Locate the cell with the specified text and output its [X, Y] center coordinate. 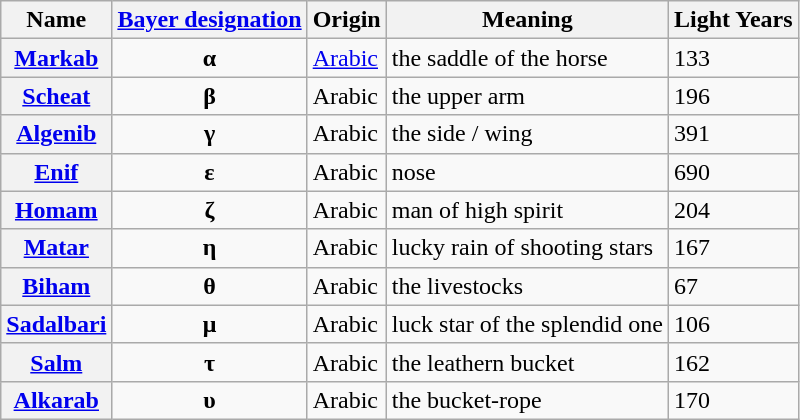
Light Years [734, 20]
Sadalbari [56, 324]
Alkarab [56, 400]
106 [734, 324]
Meaning [527, 20]
Matar [56, 248]
luck star of the splendid one [527, 324]
the leathern bucket [527, 362]
Homam [56, 210]
the upper arm [527, 96]
μ [210, 324]
the saddle of the horse [527, 58]
α [210, 58]
θ [210, 286]
the bucket-rope [527, 400]
196 [734, 96]
162 [734, 362]
Enif [56, 172]
τ [210, 362]
the side / wing [527, 134]
204 [734, 210]
67 [734, 286]
lucky rain of shooting stars [527, 248]
133 [734, 58]
Markab [56, 58]
ζ [210, 210]
Biham [56, 286]
690 [734, 172]
η [210, 248]
Algenib [56, 134]
man of high spirit [527, 210]
γ [210, 134]
167 [734, 248]
nose [527, 172]
υ [210, 400]
Name [56, 20]
ε [210, 172]
170 [734, 400]
Scheat [56, 96]
β [210, 96]
Origin [346, 20]
the livestocks [527, 286]
Bayer designation [210, 20]
Salm [56, 362]
391 [734, 134]
